Find where the given text appears and provide that cell's center as [x, y] coordinate. 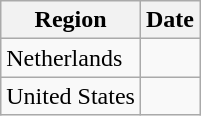
Date [170, 20]
United States [71, 96]
Region [71, 20]
Netherlands [71, 58]
